Return the (X, Y) coordinate for the center point of the cell that contains the specified text.  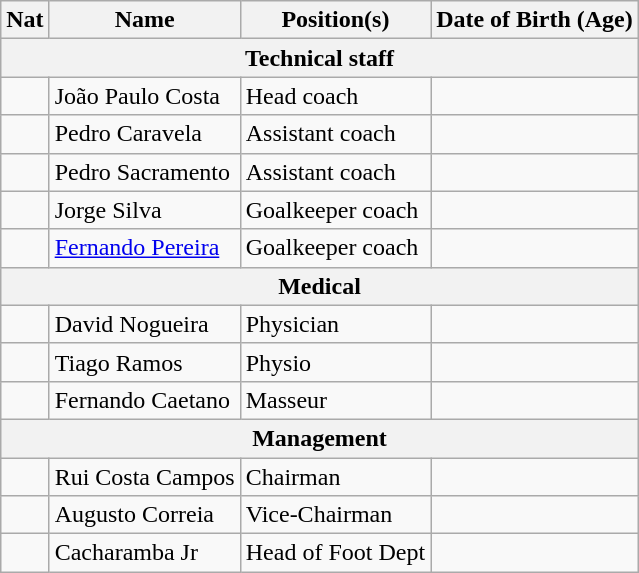
Nat (25, 20)
Cacharamba Jr (144, 553)
Position(s) (335, 20)
Augusto Correia (144, 515)
Pedro Sacramento (144, 172)
Jorge Silva (144, 210)
Pedro Caravela (144, 134)
Rui Costa Campos (144, 477)
João Paulo Costa (144, 96)
Fernando Pereira (144, 248)
Medical (320, 286)
Vice-Chairman (335, 515)
Technical staff (320, 58)
Physician (335, 324)
Physio (335, 362)
Masseur (335, 400)
Name (144, 20)
Head of Foot Dept (335, 553)
Date of Birth (Age) (535, 20)
Chairman (335, 477)
David Nogueira (144, 324)
Fernando Caetano (144, 400)
Tiago Ramos (144, 362)
Head coach (335, 96)
Management (320, 438)
